Scan for the cell matching the given text and deliver its (X, Y) coordinate at center. 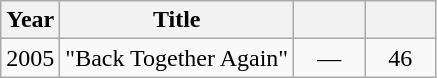
Year (30, 20)
"Back Together Again" (177, 58)
— (330, 58)
Title (177, 20)
46 (400, 58)
2005 (30, 58)
